Search for the cell housing the specified text and yield its (x, y) center coordinate. 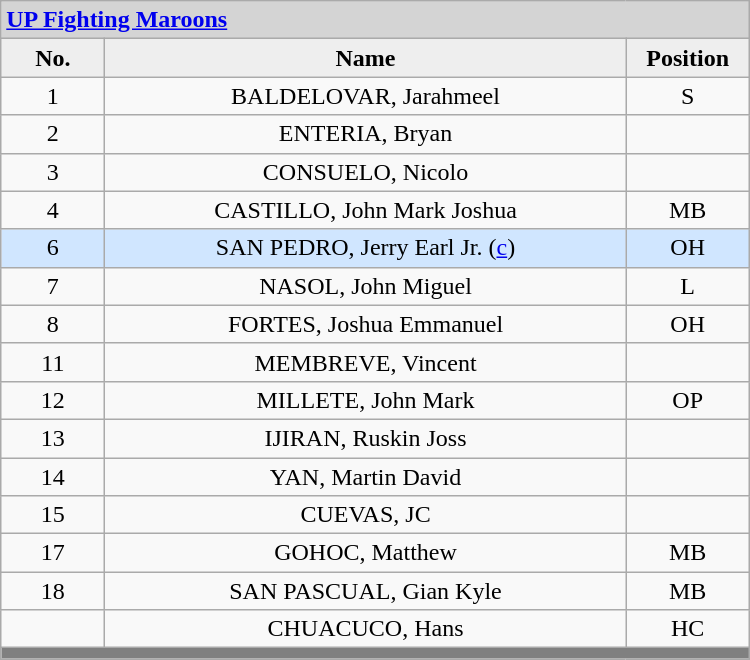
SAN PASCUAL, Gian Kyle (366, 591)
17 (53, 553)
13 (53, 438)
3 (53, 172)
CHUACUCO, Hans (366, 629)
4 (53, 210)
UP Fighting Maroons (375, 20)
GOHOC, Matthew (366, 553)
No. (53, 58)
11 (53, 362)
CASTILLO, John Mark Joshua (366, 210)
18 (53, 591)
12 (53, 400)
ENTERIA, Bryan (366, 134)
FORTES, Joshua Emmanuel (366, 324)
6 (53, 248)
OP (688, 400)
2 (53, 134)
BALDELOVAR, Jarahmeel (366, 96)
Name (366, 58)
MEMBREVE, Vincent (366, 362)
SAN PEDRO, Jerry Earl Jr. (c) (366, 248)
NASOL, John Miguel (366, 286)
CUEVAS, JC (366, 515)
15 (53, 515)
1 (53, 96)
8 (53, 324)
CONSUELO, Nicolo (366, 172)
YAN, Martin David (366, 477)
MILLETE, John Mark (366, 400)
HC (688, 629)
Position (688, 58)
14 (53, 477)
S (688, 96)
7 (53, 286)
IJIRAN, Ruskin Joss (366, 438)
L (688, 286)
